Detect which cell encompasses the target text, then output its [X, Y] center coordinate. 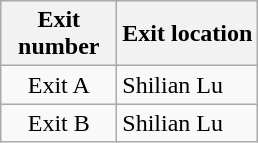
Exit location [188, 34]
Exit A [59, 85]
Exit B [59, 123]
Exit number [59, 34]
